Capture the cell that displays the provided text and extract its (x, y) central coordinate. 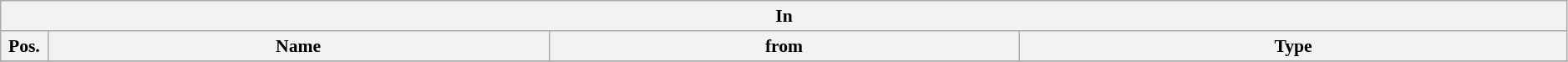
Type (1293, 46)
Name (298, 46)
In (784, 16)
Pos. (24, 46)
from (784, 46)
